Identify which cell holds the provided text, then report its [x, y] central coordinate. 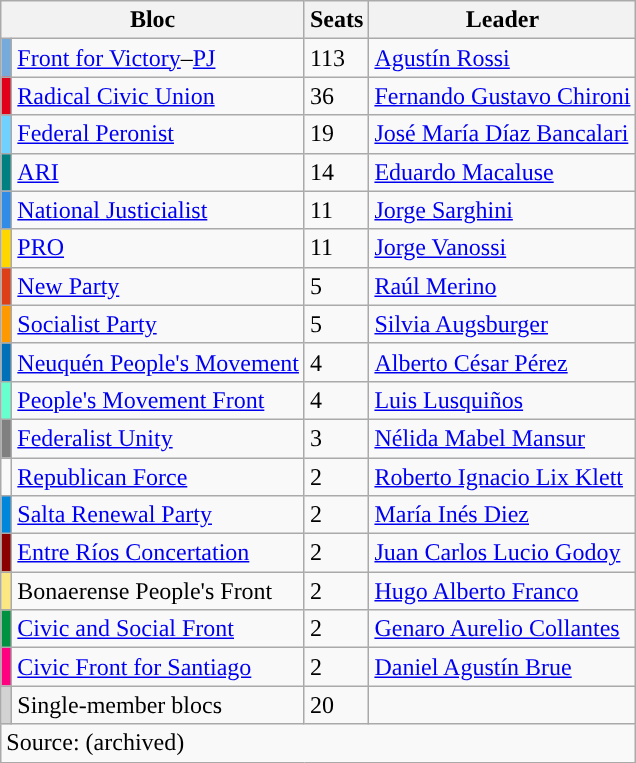
Raúl Merino [502, 286]
María Inés Diez [502, 515]
People's Movement Front [158, 400]
New Party [158, 286]
Hugo Alberto Franco [502, 591]
Entre Ríos Concertation [158, 553]
Civic Front for Santiago [158, 667]
Roberto Ignacio Lix Klett [502, 477]
3 [336, 438]
Jorge Sarghini [502, 210]
PRO [158, 248]
Republican Force [158, 477]
Agustín Rossi [502, 58]
Fernando Gustavo Chironi [502, 96]
Bonaerense People's Front [158, 591]
Genaro Aurelio Collantes [502, 629]
Jorge Vanossi [502, 248]
Socialist Party [158, 324]
José María Díaz Bancalari [502, 134]
Single-member blocs [158, 705]
National Justicialist [158, 210]
Eduardo Macaluse [502, 172]
36 [336, 96]
ARI [158, 172]
Seats [336, 20]
Neuquén People's Movement [158, 362]
Front for Victory–PJ [158, 58]
Leader [502, 20]
Federal Peronist [158, 134]
Federalist Unity [158, 438]
19 [336, 134]
113 [336, 58]
20 [336, 705]
Source: (archived) [318, 743]
Nélida Mabel Mansur [502, 438]
Luis Lusquiños [502, 400]
Radical Civic Union [158, 96]
Bloc [153, 20]
Salta Renewal Party [158, 515]
Civic and Social Front [158, 629]
14 [336, 172]
Alberto César Pérez [502, 362]
Juan Carlos Lucio Godoy [502, 553]
Silvia Augsburger [502, 324]
Daniel Agustín Brue [502, 667]
